Scan for the cell matching the given text and deliver its [x, y] coordinate at center. 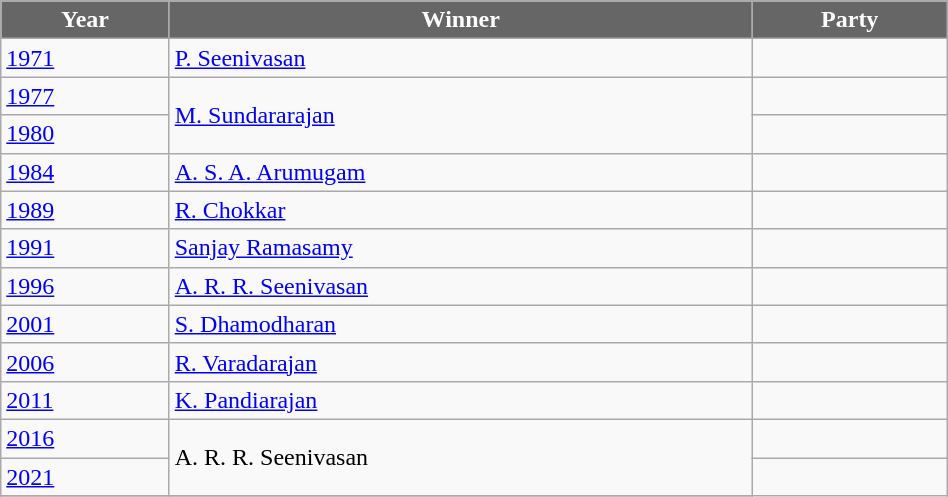
R. Chokkar [460, 210]
1977 [85, 96]
Sanjay Ramasamy [460, 248]
Year [85, 20]
Winner [460, 20]
2011 [85, 400]
P. Seenivasan [460, 58]
R. Varadarajan [460, 362]
1971 [85, 58]
S. Dhamodharan [460, 324]
K. Pandiarajan [460, 400]
M. Sundararajan [460, 115]
1989 [85, 210]
2001 [85, 324]
2006 [85, 362]
1980 [85, 134]
A. S. A. Arumugam [460, 172]
1984 [85, 172]
2016 [85, 438]
1996 [85, 286]
1991 [85, 248]
Party [850, 20]
2021 [85, 477]
